Return the (X, Y) coordinate for the center point of the cell that contains the specified text.  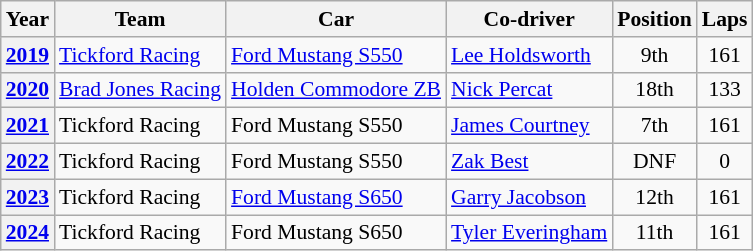
9th (654, 55)
Year (28, 19)
James Courtney (529, 126)
Garry Jacobson (529, 197)
7th (654, 126)
2023 (28, 197)
133 (725, 90)
18th (654, 90)
DNF (654, 162)
Position (654, 19)
2024 (28, 233)
11th (654, 233)
Team (140, 19)
2021 (28, 126)
Co-driver (529, 19)
Car (336, 19)
Zak Best (529, 162)
Tyler Everingham (529, 233)
12th (654, 197)
Nick Percat (529, 90)
2020 (28, 90)
Brad Jones Racing (140, 90)
Holden Commodore ZB (336, 90)
Lee Holdsworth (529, 55)
2022 (28, 162)
Laps (725, 19)
0 (725, 162)
2019 (28, 55)
